Scan for the cell matching the given text and deliver its (x, y) coordinate at center. 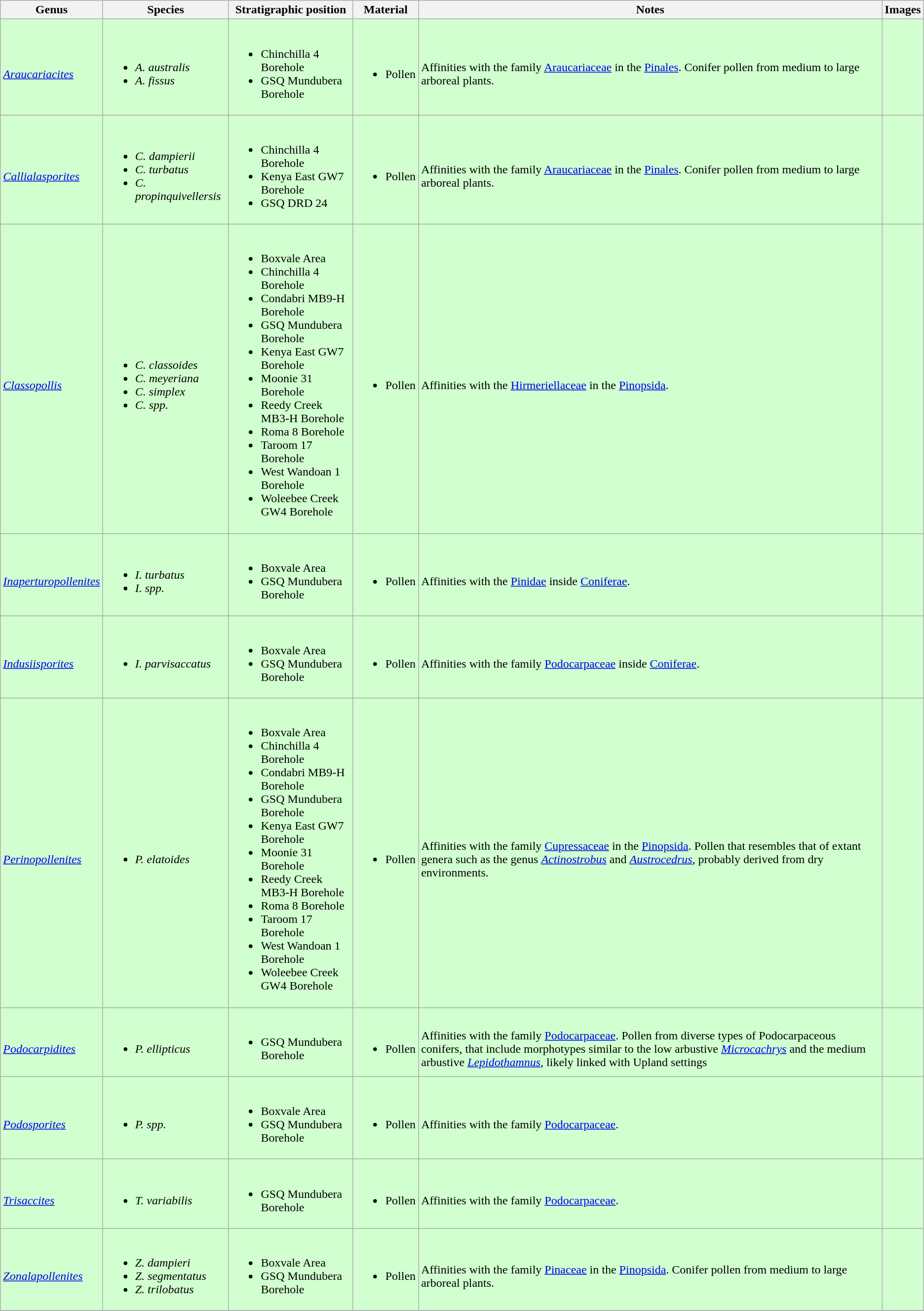
Indusiisporites (51, 657)
Perinopollenites (51, 853)
A. australisA. fissus (166, 67)
Araucariacites (51, 67)
P. ellipticus (166, 1042)
Notes (651, 10)
I. parvisaccatus (166, 657)
Species (166, 10)
Affinities with the Hirmeriellaceae in the Pinopsida. (651, 379)
Classopollis (51, 379)
Trisaccites (51, 1193)
Stratigraphic position (291, 10)
Zonalapollenites (51, 1269)
Podosporites (51, 1118)
I. turbatusI. spp. (166, 575)
P. spp. (166, 1118)
C. classoidesC. meyerianaC. simplexC. spp. (166, 379)
Genus (51, 10)
Chinchilla 4 BoreholeKenya East GW7 BoreholeGSQ DRD 24 (291, 170)
Material (385, 10)
Affinities with the family Podocarpaceae inside Coniferae. (651, 657)
Affinities with the family Pinaceae in the Pinopsida. Conifer pollen from medium to large arboreal plants. (651, 1269)
P. elatoides (166, 853)
C. dampieriiC. turbatusC. propinquivellersis (166, 170)
Affinities with the Pinidae inside Coniferae. (651, 575)
Callialasporites (51, 170)
Podocarpidites (51, 1042)
Inaperturopollenites (51, 575)
Images (903, 10)
Chinchilla 4 BoreholeGSQ Mundubera Borehole (291, 67)
Z. dampieriZ. segmentatusZ. trilobatus (166, 1269)
T. variabilis (166, 1193)
